Detect which cell encompasses the target text, then output its (X, Y) center coordinate. 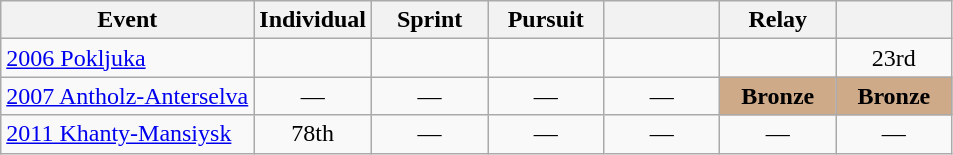
2007 Antholz-Anterselva (128, 96)
Sprint (430, 20)
Event (128, 20)
78th (313, 134)
2006 Pokljuka (128, 58)
Pursuit (546, 20)
Individual (313, 20)
23rd (894, 58)
2011 Khanty-Mansiysk (128, 134)
Relay (778, 20)
